Capture the cell that displays the provided text and extract its [X, Y] central coordinate. 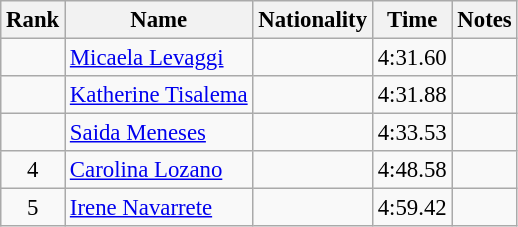
4:59.42 [412, 208]
Name [159, 20]
Rank [33, 20]
Notes [484, 20]
4:33.53 [412, 133]
5 [33, 208]
Micaela Levaggi [159, 58]
4:31.88 [412, 95]
4 [33, 170]
Saida Meneses [159, 133]
Katherine Tisalema [159, 95]
4:31.60 [412, 58]
Time [412, 20]
Irene Navarrete [159, 208]
4:48.58 [412, 170]
Carolina Lozano [159, 170]
Nationality [312, 20]
